Capture the cell that displays the provided text and extract its [x, y] central coordinate. 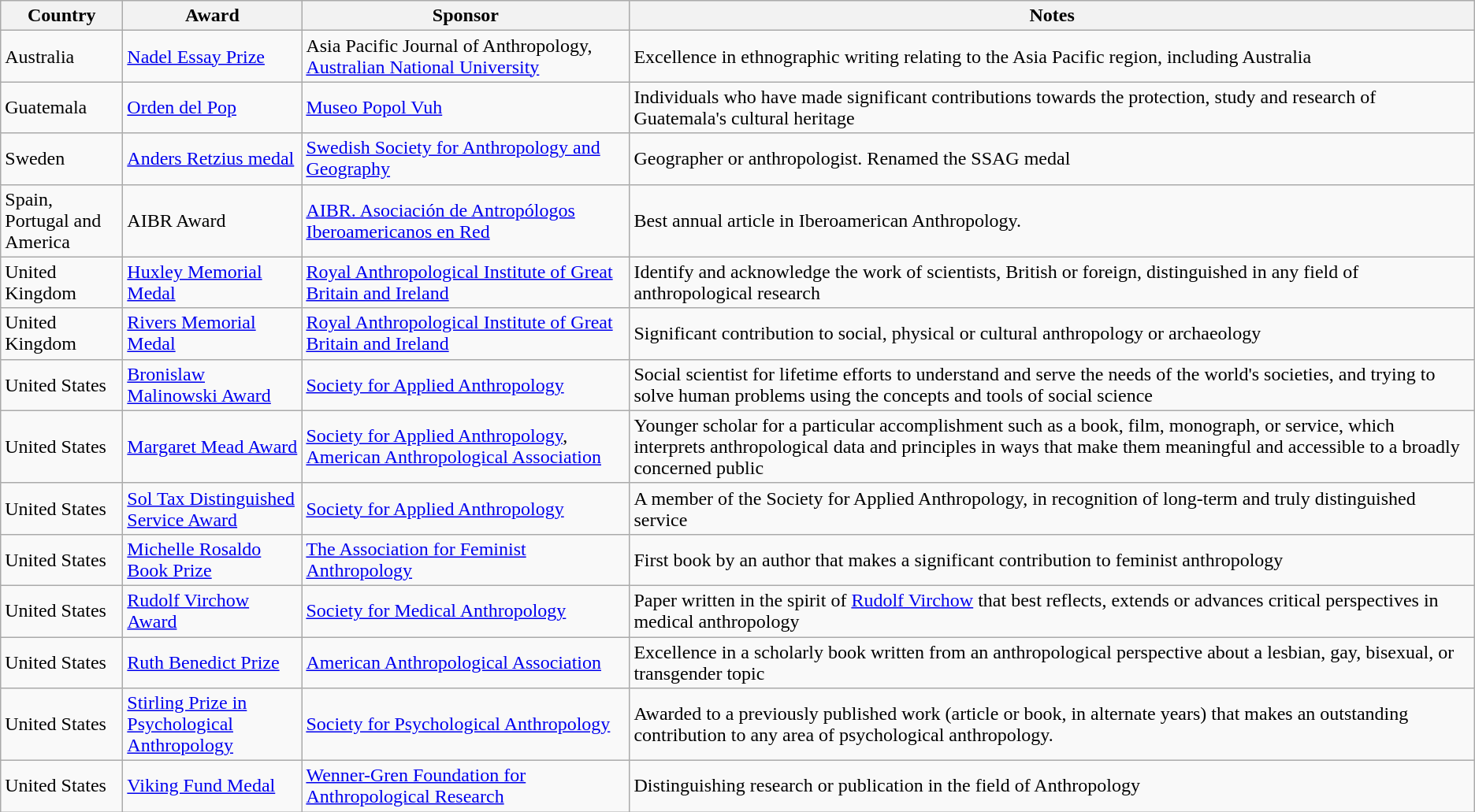
Margaret Mead Award [213, 447]
Country [61, 16]
Sponsor [466, 16]
Bronislaw Malinowski Award [213, 384]
Michelle Rosaldo Book Prize [213, 559]
Huxley Memorial Medal [213, 282]
Guatemala [61, 107]
The Association for Feminist Anthropology [466, 559]
Spain, Portugal and America [61, 221]
Museo Popol Vuh [466, 107]
Australia [61, 57]
Significant contribution to social, physical or cultural anthropology or archaeology [1052, 334]
Nadel Essay Prize [213, 57]
Rudolf Virchow Award [213, 611]
Distinguishing research or publication in the field of Anthropology [1052, 786]
Society for Medical Anthropology [466, 611]
American Anthropological Association [466, 662]
Anders Retzius medal [213, 159]
Excellence in a scholarly book written from an anthropological perspective about a lesbian, gay, bisexual, or transgender topic [1052, 662]
Stirling Prize in Psychological Anthropology [213, 725]
Best annual article in Iberoamerican Anthropology. [1052, 221]
Orden del Pop [213, 107]
Award [213, 16]
Society for Applied Anthropology, American Anthropological Association [466, 447]
Swedish Society for Anthropology and Geography [466, 159]
Viking Fund Medal [213, 786]
Sweden [61, 159]
AIBR. Asociación de Antropólogos Iberoamericanos en Red [466, 221]
Society for Psychological Anthropology [466, 725]
Geographer or anthropologist. Renamed the SSAG medal [1052, 159]
Paper written in the spirit of Rudolf Virchow that best reflects, extends or advances critical perspectives in medical anthropology [1052, 611]
Sol Tax Distinguished Service Award [213, 509]
Asia Pacific Journal of Anthropology, Australian National University [466, 57]
Notes [1052, 16]
Individuals who have made significant contributions towards the protection, study and research of Guatemala's cultural heritage [1052, 107]
A member of the Society for Applied Anthropology, in recognition of long-term and truly distinguished service [1052, 509]
Ruth Benedict Prize [213, 662]
Excellence in ethnographic writing relating to the Asia Pacific region, including Australia [1052, 57]
AIBR Award [213, 221]
Rivers Memorial Medal [213, 334]
Wenner-Gren Foundation for Anthropological Research [466, 786]
Identify and acknowledge the work of scientists, British or foreign, distinguished in any field of anthropological research [1052, 282]
First book by an author that makes a significant contribution to feminist anthropology [1052, 559]
